Provide the [x, y] coordinate of the cell's center where the given text is located.  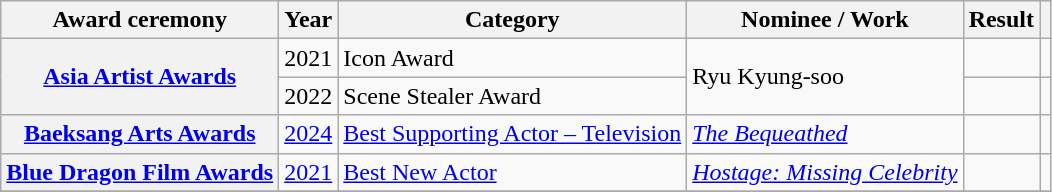
2022 [308, 96]
Ryu Kyung-soo [825, 77]
Asia Artist Awards [140, 77]
Icon Award [512, 58]
Award ceremony [140, 20]
Scene Stealer Award [512, 96]
Baeksang Arts Awards [140, 134]
Result [1001, 20]
Nominee / Work [825, 20]
Blue Dragon Film Awards [140, 172]
2024 [308, 134]
Year [308, 20]
Hostage: Missing Celebrity [825, 172]
Category [512, 20]
Best New Actor [512, 172]
The Bequeathed [825, 134]
Best Supporting Actor – Television [512, 134]
